Return the [X, Y] coordinate for the center point of the cell that contains the specified text.  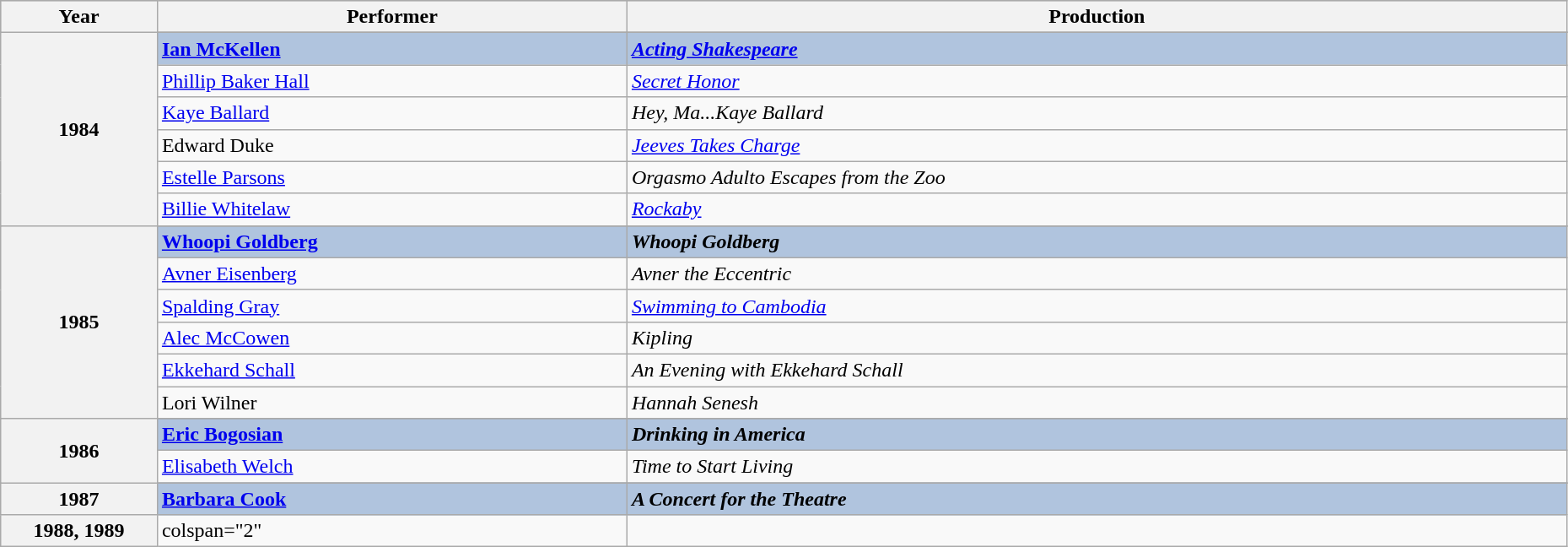
Avner Eisenberg [391, 273]
An Evening with Ekkehard Schall [1097, 370]
Orgasmo Adulto Escapes from the Zoo [1097, 177]
Jeeves Takes Charge [1097, 145]
colspan="2" [391, 531]
Billie Whitelaw [391, 209]
1984 [79, 129]
1986 [79, 451]
A Concert for the Theatre [1097, 499]
Kaye Ballard [391, 113]
Performer [391, 17]
Ekkehard Schall [391, 370]
Production [1097, 17]
Spalding Gray [391, 306]
Acting Shakespeare [1097, 49]
Secret Honor [1097, 81]
Hannah Senesh [1097, 403]
Avner the Eccentric [1097, 273]
Time to Start Living [1097, 467]
Swimming to Cambodia [1097, 306]
1985 [79, 322]
Edward Duke [391, 145]
Rockaby [1097, 209]
Lori Wilner [391, 403]
Year [79, 17]
Phillip Baker Hall [391, 81]
Ian McKellen [391, 49]
Alec McCowen [391, 338]
Drinking in America [1097, 435]
1988, 1989 [79, 531]
Hey, Ma...Kaye Ballard [1097, 113]
Barbara Cook [391, 499]
Elisabeth Welch [391, 467]
Eric Bogosian [391, 435]
Estelle Parsons [391, 177]
1987 [79, 499]
Kipling [1097, 338]
